Provide the [X, Y] coordinate of the cell's center where the given text is located.  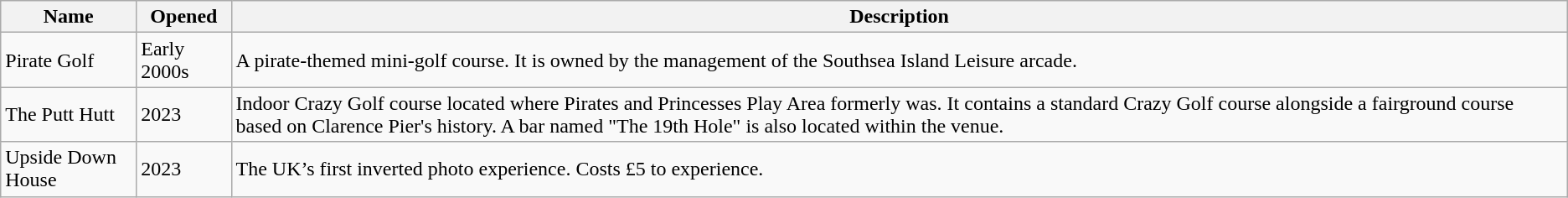
Description [900, 17]
Opened [184, 17]
The UK’s first inverted photo experience. Costs £5 to experience. [900, 169]
Name [69, 17]
Early 2000s [184, 60]
Upside Down House [69, 169]
Pirate Golf [69, 60]
The Putt Hutt [69, 114]
A pirate-themed mini-golf course. It is owned by the management of the Southsea Island Leisure arcade. [900, 60]
